Search for the cell housing the specified text and yield its (X, Y) center coordinate. 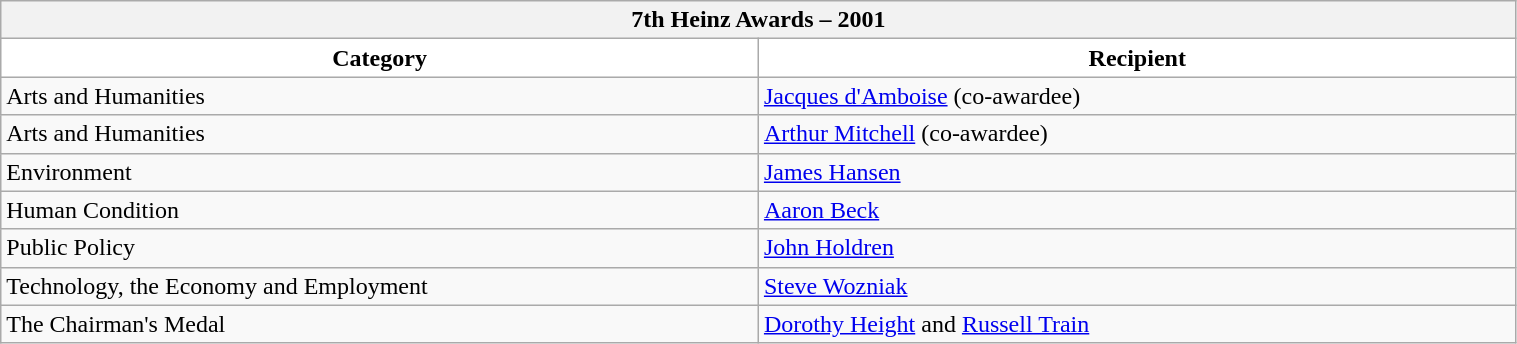
John Holdren (1137, 248)
Dorothy Height and Russell Train (1137, 324)
Steve Wozniak (1137, 286)
Technology, the Economy and Employment (380, 286)
Arthur Mitchell (co-awardee) (1137, 134)
7th Heinz Awards – 2001 (758, 20)
The Chairman's Medal (380, 324)
Environment (380, 172)
Public Policy (380, 248)
James Hansen (1137, 172)
Recipient (1137, 58)
Human Condition (380, 210)
Category (380, 58)
Jacques d'Amboise (co-awardee) (1137, 96)
Aaron Beck (1137, 210)
